Pinpoint the cell where the given text exists, returning its [X, Y] midpoint coordinate. 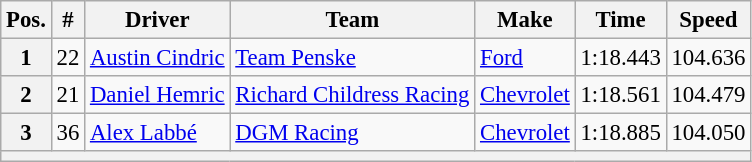
Time [620, 20]
Speed [708, 20]
1:18.885 [620, 133]
Austin Cindric [158, 58]
Daniel Hemric [158, 95]
Team Penske [352, 58]
1 [26, 58]
Alex Labbé [158, 133]
Pos. [26, 20]
3 [26, 133]
104.636 [708, 58]
2 [26, 95]
Ford [525, 58]
# [68, 20]
104.050 [708, 133]
Make [525, 20]
36 [68, 133]
DGM Racing [352, 133]
21 [68, 95]
Richard Childress Racing [352, 95]
1:18.443 [620, 58]
Driver [158, 20]
104.479 [708, 95]
22 [68, 58]
Team [352, 20]
1:18.561 [620, 95]
